Determine the (x, y) coordinate at the center of the cell enclosing the given text.  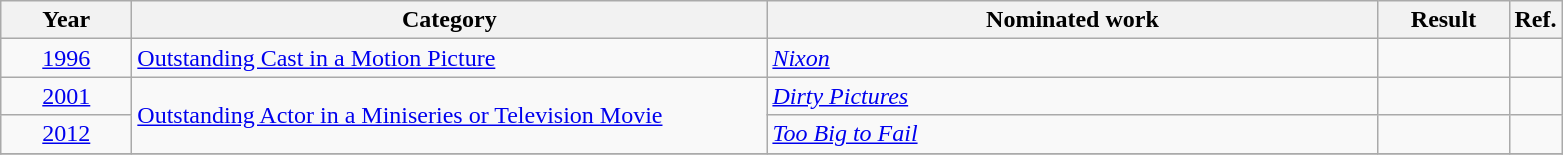
Nominated work (1072, 20)
Ref. (1536, 20)
Year (66, 20)
Category (450, 20)
Outstanding Cast in a Motion Picture (450, 58)
2012 (66, 134)
Nixon (1072, 58)
Too Big to Fail (1072, 134)
Outstanding Actor in a Miniseries or Television Movie (450, 115)
2001 (66, 96)
Result (1444, 20)
Dirty Pictures (1072, 96)
1996 (66, 58)
